Detect which cell encompasses the target text, then output its [X, Y] center coordinate. 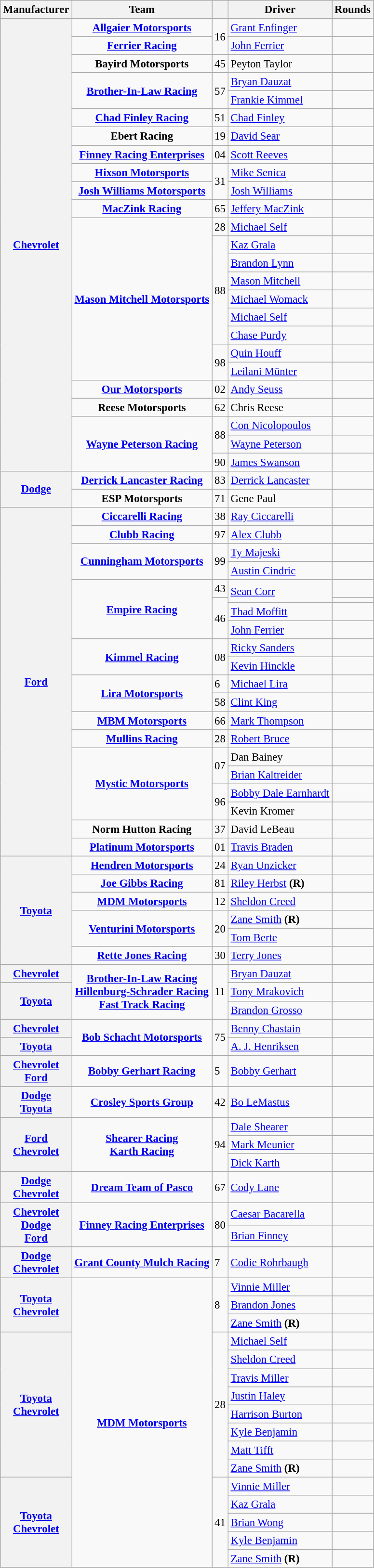
Benny Chastain [280, 1028]
Venturini Motorsports [142, 928]
Manufacturer [36, 10]
11 [220, 992]
Caesar Bacarella [280, 1214]
Dodge [36, 489]
Hixson Motorsports [142, 172]
Chase Purdy [280, 336]
David LeBeau [280, 829]
42 [220, 1102]
Bobby Gerhart Racing [142, 1071]
Rette Jones Racing [142, 956]
81 [220, 883]
98 [220, 362]
66 [220, 721]
04 [220, 155]
Clint King [280, 702]
37 [220, 829]
Lira Motorsports [142, 693]
Derrick Lancaster Racing [142, 480]
Grant County Mulch Racing [142, 1262]
Andy Seuss [280, 389]
Chris Reese [280, 408]
Brandon Jones [280, 1305]
Chad Finley Racing [142, 118]
Ryan Unzicker [280, 865]
Kimmel Racing [142, 657]
Riley Herbst (R) [280, 883]
Ford [36, 682]
20 [220, 928]
Mason Mitchell [280, 281]
Thad Moffitt [280, 612]
Michael Lira [280, 684]
James Swanson [280, 462]
97 [220, 534]
Dodge Toyota [36, 1102]
Mystic Motorsports [142, 784]
Chad Finley [280, 118]
Mark Meunier [280, 1145]
83 [220, 480]
Josh Williams [280, 191]
Dream Team of Pasco [142, 1187]
Bayird Motorsports [142, 64]
Frankie Kimmel [280, 100]
Hendren Motorsports [142, 865]
Ford Chevrolet [36, 1145]
Bo LeMastus [280, 1102]
96 [220, 802]
Cunningham Motorsports [142, 561]
62 [220, 408]
Bobby Gerhart [280, 1071]
16 [220, 37]
ESP Motorsports [142, 498]
94 [220, 1145]
67 [220, 1187]
Dick Karth [280, 1163]
Cody Lane [280, 1187]
Derrick Lancaster [280, 480]
8 [220, 1306]
46 [220, 619]
Quin Houff [280, 353]
Codie Rohrbaugh [280, 1262]
MacZink Racing [142, 208]
Crosley Sports Group [142, 1102]
Kevin Kromer [280, 811]
Brother-In-Law Racing [142, 91]
Empire Racing [142, 609]
Bob Schacht Motorsports [142, 1037]
Tony Mrakovich [280, 992]
01 [220, 847]
12 [220, 902]
Jeffery MacZink [280, 208]
Norm Hutton Racing [142, 829]
Mason Mitchell Motorsports [142, 299]
Travis Braden [280, 847]
Chevrolet Ford [36, 1071]
Grant Enfinger [280, 28]
Ray Ciccarelli [280, 517]
Mike Senica [280, 172]
Ciccarelli Racing [142, 517]
A. J. Henriksen [280, 1046]
David Sear [280, 136]
Shearer Racing Karth Racing [142, 1145]
08 [220, 657]
Brandon Lynn [280, 263]
Ty Majeski [280, 553]
Mullins Racing [142, 739]
6 [220, 684]
65 [220, 208]
Michael Womack [280, 299]
Mark Thompson [280, 721]
Dale Shearer [280, 1127]
Dan Bainey [280, 757]
Terry Jones [280, 956]
Scott Reeves [280, 155]
58 [220, 702]
Leilani Münter [280, 372]
41 [220, 1522]
51 [220, 118]
38 [220, 517]
Robert Bruce [280, 739]
31 [220, 181]
Tom Berte [280, 938]
Bobby Dale Earnhardt [280, 793]
Platinum Motorsports [142, 847]
Wayne Peterson Racing [142, 444]
Brother-In-Law Racing Hillenburg-Schrader Racing Fast Track Racing [142, 992]
57 [220, 91]
Wayne Peterson [280, 444]
Travis Miller [280, 1378]
Brian Kaltreider [280, 775]
07 [220, 765]
43 [220, 589]
Ebert Racing [142, 136]
Ricky Sanders [280, 648]
Allgaier Motorsports [142, 28]
Kevin Hinckle [280, 666]
19 [220, 136]
Alex Clubb [280, 534]
80 [220, 1225]
Con Nicolopoulos [280, 426]
Josh Williams Motorsports [142, 191]
MBM Motorsports [142, 721]
Our Motorsports [142, 389]
99 [220, 561]
75 [220, 1037]
24 [220, 865]
Reese Motorsports [142, 408]
Driver [280, 10]
Rounds [353, 10]
45 [220, 64]
90 [220, 462]
7 [220, 1262]
Gene Paul [280, 498]
Justin Haley [280, 1396]
Ferrier Racing [142, 46]
Brian Wong [280, 1522]
Brian Finney [280, 1236]
Brandon Grosso [280, 1010]
Peyton Taylor [280, 64]
Harrison Burton [280, 1414]
Sean Corr [280, 591]
Matt Tifft [280, 1450]
Chevrolet Dodge Ford [36, 1225]
Team [142, 10]
30 [220, 956]
Clubb Racing [142, 534]
5 [220, 1071]
02 [220, 389]
Austin Cindric [280, 570]
Joe Gibbs Racing [142, 883]
71 [220, 498]
